Provide the [X, Y] coordinate of the cell's center where the given text is located.  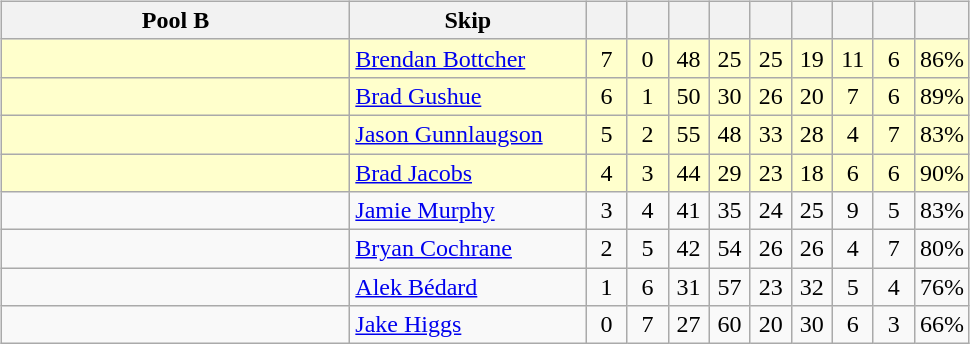
Jason Gunnlaugson [468, 134]
19 [812, 58]
28 [812, 134]
31 [688, 287]
33 [770, 134]
Brad Jacobs [468, 173]
Bryan Cochrane [468, 249]
44 [688, 173]
Pool B [176, 20]
35 [730, 211]
60 [730, 325]
54 [730, 249]
27 [688, 325]
42 [688, 249]
66% [942, 325]
Alek Bédard [468, 287]
Jamie Murphy [468, 211]
80% [942, 249]
Skip [468, 20]
50 [688, 96]
41 [688, 211]
29 [730, 173]
89% [942, 96]
76% [942, 287]
Brendan Bottcher [468, 58]
18 [812, 173]
Jake Higgs [468, 325]
55 [688, 134]
9 [852, 211]
24 [770, 211]
Brad Gushue [468, 96]
57 [730, 287]
32 [812, 287]
11 [852, 58]
90% [942, 173]
86% [942, 58]
